Pinpoint the cell where the given text exists, returning its (x, y) midpoint coordinate. 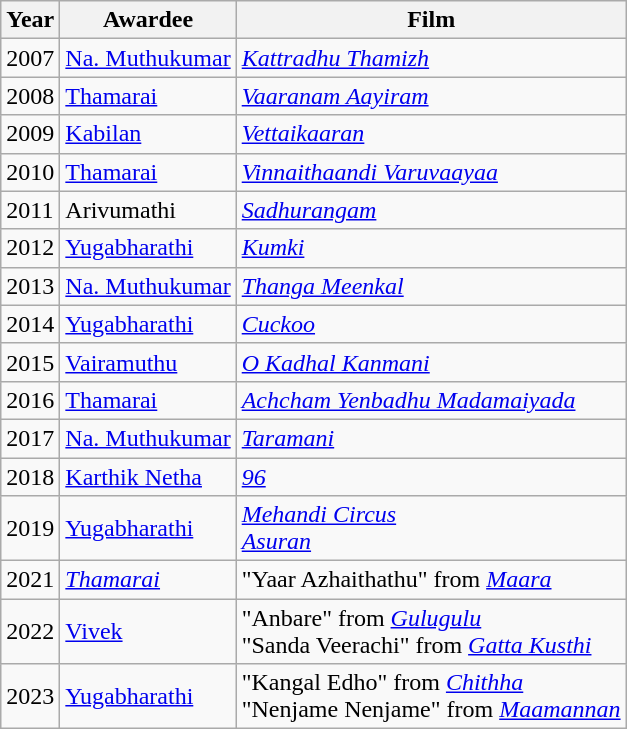
2008 (30, 96)
Vinnaithaandi Varuvaayaa (431, 172)
2009 (30, 134)
Kabilan (148, 134)
Awardee (148, 20)
Vettaikaaran (431, 134)
2015 (30, 362)
Arivumathi (148, 210)
Vairamuthu (148, 362)
Vaaranam Aayiram (431, 96)
2013 (30, 286)
Mehandi CircusAsuran (431, 528)
"Anbare" from Gulugulu"Sanda Veerachi" from Gatta Kusthi (431, 632)
2007 (30, 58)
"Yaar Azhaithathu" from Maara (431, 580)
2014 (30, 324)
2011 (30, 210)
Taramani (431, 438)
2010 (30, 172)
Achcham Yenbadhu Madamaiyada (431, 400)
Kumki (431, 248)
Karthik Netha (148, 477)
Film (431, 20)
Sadhurangam (431, 210)
2022 (30, 632)
Kattradhu Thamizh (431, 58)
2023 (30, 696)
2019 (30, 528)
96 (431, 477)
Year (30, 20)
Cuckoo (431, 324)
2021 (30, 580)
"Kangal Edho" from Chithha"Nenjame Nenjame" from Maamannan (431, 696)
2012 (30, 248)
2017 (30, 438)
Vivek (148, 632)
O Kadhal Kanmani (431, 362)
2018 (30, 477)
2016 (30, 400)
Thanga Meenkal (431, 286)
